From the cell containing the given text, extract its center point as [X, Y] coordinate. 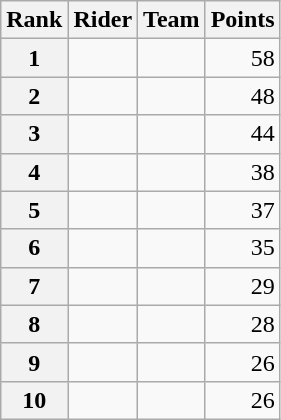
1 [34, 58]
9 [34, 362]
Team [172, 20]
Rider [103, 20]
6 [34, 248]
5 [34, 210]
2 [34, 96]
44 [242, 134]
29 [242, 286]
4 [34, 172]
10 [34, 400]
58 [242, 58]
28 [242, 324]
38 [242, 172]
48 [242, 96]
37 [242, 210]
8 [34, 324]
7 [34, 286]
Rank [34, 20]
Points [242, 20]
35 [242, 248]
3 [34, 134]
